Return [X, Y] of the center of cell containing provided text 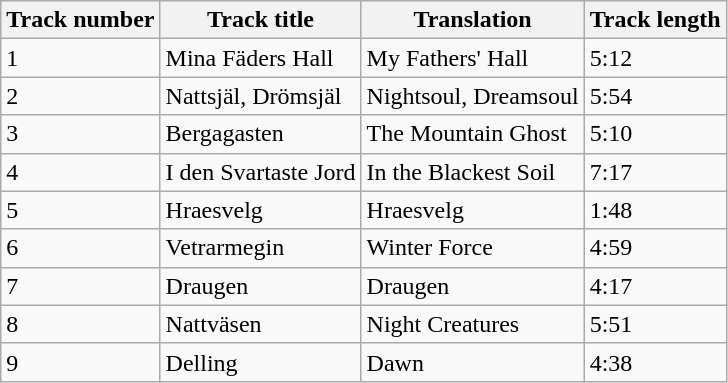
My Fathers' Hall [472, 58]
3 [80, 134]
Nattväsen [260, 324]
Nattsjäl, Drömsjäl [260, 96]
5:10 [655, 134]
9 [80, 362]
Nightsoul, Dreamsoul [472, 96]
5:54 [655, 96]
5:51 [655, 324]
7:17 [655, 172]
Winter Force [472, 248]
8 [80, 324]
5 [80, 210]
Night Creatures [472, 324]
In the Blackest Soil [472, 172]
1:48 [655, 210]
Bergagasten [260, 134]
5:12 [655, 58]
Mina Fäders Hall [260, 58]
Vetrarmegin [260, 248]
Delling [260, 362]
4 [80, 172]
Track length [655, 20]
1 [80, 58]
Dawn [472, 362]
I den Svartaste Jord [260, 172]
Translation [472, 20]
Track title [260, 20]
Track number [80, 20]
2 [80, 96]
6 [80, 248]
4:17 [655, 286]
7 [80, 286]
The Mountain Ghost [472, 134]
4:59 [655, 248]
4:38 [655, 362]
